Determine the (x, y) coordinate at the center of the cell enclosing the given text.  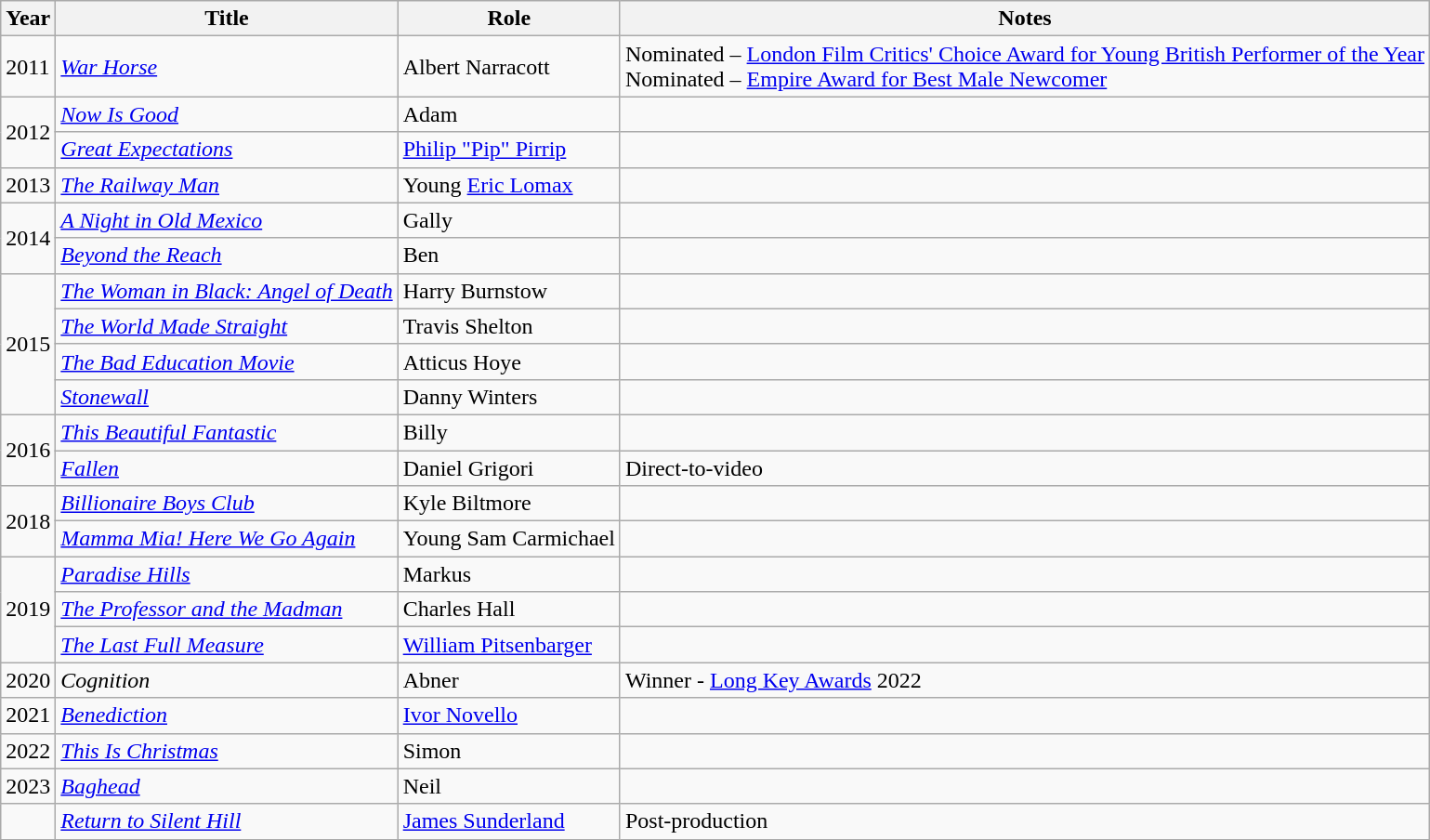
Nominated – London Film Critics' Choice Award for Young British Performer of the YearNominated – Empire Award for Best Male Newcomer (1024, 67)
2012 (28, 132)
Fallen (227, 467)
The Professor and the Madman (227, 610)
Cognition (227, 680)
Albert Narracott (509, 67)
Kyle Biltmore (509, 504)
Mamma Mia! Here We Go Again (227, 539)
Atticus Hoye (509, 361)
Notes (1024, 19)
2019 (28, 610)
2016 (28, 450)
Gally (509, 220)
The Railway Man (227, 185)
Markus (509, 574)
The Woman in Black: Angel of Death (227, 291)
Ben (509, 256)
2021 (28, 715)
Ivor Novello (509, 715)
Paradise Hills (227, 574)
A Night in Old Mexico (227, 220)
Great Expectations (227, 150)
Billy (509, 432)
Title (227, 19)
The Bad Education Movie (227, 361)
Philip "Pip" Pirrip (509, 150)
The World Made Straight (227, 326)
War Horse (227, 67)
Daniel Grigori (509, 467)
Stonewall (227, 397)
This Is Christmas (227, 751)
Travis Shelton (509, 326)
Simon (509, 751)
2020 (28, 680)
Young Sam Carmichael (509, 539)
2018 (28, 521)
2013 (28, 185)
2015 (28, 344)
Direct-to-video (1024, 467)
2014 (28, 238)
Neil (509, 786)
2011 (28, 67)
Charles Hall (509, 610)
Beyond the Reach (227, 256)
2022 (28, 751)
Baghead (227, 786)
James Sunderland (509, 821)
Danny Winters (509, 397)
William Pitsenbarger (509, 645)
Return to Silent Hill (227, 821)
Harry Burnstow (509, 291)
Post-production (1024, 821)
This Beautiful Fantastic (227, 432)
Billionaire Boys Club (227, 504)
Role (509, 19)
Benediction (227, 715)
Now Is Good (227, 114)
Winner - Long Key Awards 2022 (1024, 680)
Adam (509, 114)
Abner (509, 680)
The Last Full Measure (227, 645)
Young Eric Lomax (509, 185)
2023 (28, 786)
Year (28, 19)
